Capture the cell that displays the provided text and extract its (X, Y) central coordinate. 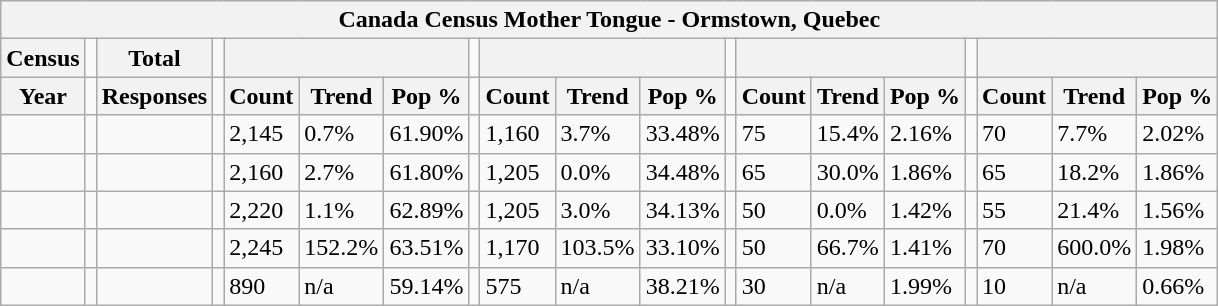
600.0% (1094, 248)
Year (43, 96)
61.90% (426, 134)
33.48% (682, 134)
33.10% (682, 248)
30 (774, 286)
2,220 (262, 210)
890 (262, 286)
1.1% (342, 210)
103.5% (598, 248)
2.02% (1178, 134)
Total (154, 58)
1.99% (924, 286)
1.42% (924, 210)
2.7% (342, 172)
1,170 (518, 248)
10 (1014, 286)
55 (1014, 210)
75 (774, 134)
30.0% (848, 172)
62.89% (426, 210)
59.14% (426, 286)
2,160 (262, 172)
Canada Census Mother Tongue - Ormstown, Quebec (610, 20)
63.51% (426, 248)
575 (518, 286)
Responses (154, 96)
7.7% (1094, 134)
1,160 (518, 134)
61.80% (426, 172)
1.41% (924, 248)
21.4% (1094, 210)
3.7% (598, 134)
34.13% (682, 210)
1.56% (1178, 210)
3.0% (598, 210)
2.16% (924, 134)
1.98% (1178, 248)
38.21% (682, 286)
15.4% (848, 134)
2,245 (262, 248)
Census (43, 58)
2,145 (262, 134)
34.48% (682, 172)
66.7% (848, 248)
18.2% (1094, 172)
152.2% (342, 248)
0.7% (342, 134)
0.66% (1178, 286)
